Scan for the cell matching the given text and deliver its (x, y) coordinate at center. 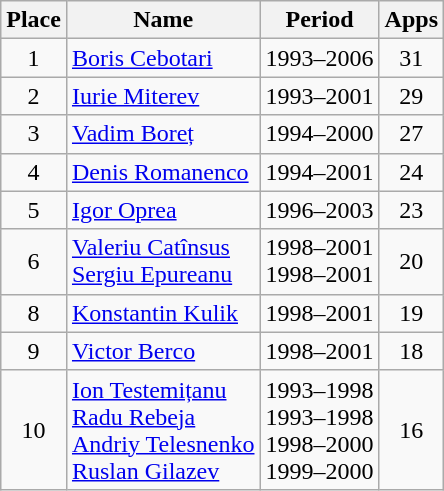
Apps (411, 20)
1993–2006 (320, 58)
Boris Cebotari (163, 58)
1993–2001 (320, 96)
9 (34, 351)
23 (411, 210)
4 (34, 172)
1996–2003 (320, 210)
31 (411, 58)
Vadim Boreț (163, 134)
Name (163, 20)
Place (34, 20)
Iurie Miterev (163, 96)
8 (34, 313)
Period (320, 20)
Valeriu Catînsus Sergiu Epureanu (163, 262)
Konstantin Kulik (163, 313)
Ion Testemițanu Radu Rebeja Andriy Telesnenko Ruslan Gilazev (163, 430)
29 (411, 96)
10 (34, 430)
2 (34, 96)
Denis Romanenco (163, 172)
Victor Berco (163, 351)
20 (411, 262)
1994–2000 (320, 134)
3 (34, 134)
5 (34, 210)
27 (411, 134)
1998–20011998–2001 (320, 262)
Igor Oprea (163, 210)
18 (411, 351)
6 (34, 262)
1993–19981993–19981998–20001999–2000 (320, 430)
19 (411, 313)
16 (411, 430)
1994–2001 (320, 172)
1 (34, 58)
24 (411, 172)
